Detect which cell encompasses the target text, then output its [X, Y] center coordinate. 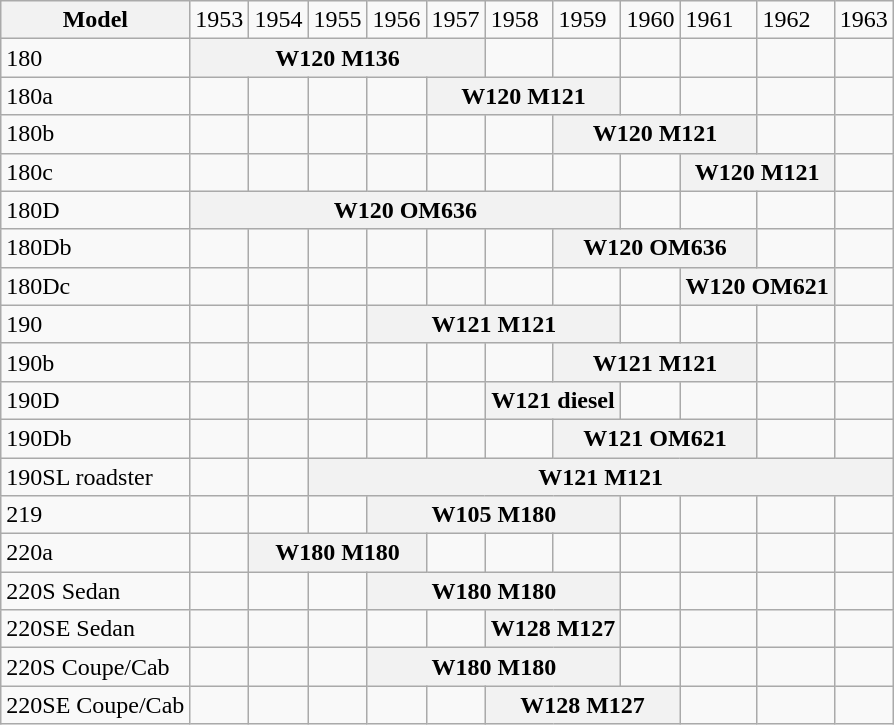
190b [96, 362]
1959 [587, 20]
W121 diesel [553, 400]
1956 [396, 20]
1962 [796, 20]
180b [96, 134]
180Db [96, 248]
220a [96, 553]
180 [96, 58]
1953 [220, 20]
W120 OM621 [757, 286]
W121 OM621 [655, 438]
W105 M180 [494, 515]
220S Coupe/Cab [96, 667]
220SE Sedan [96, 629]
219 [96, 515]
1958 [519, 20]
190 [96, 324]
Model [96, 20]
180D [96, 210]
190SL roadster [96, 477]
180c [96, 172]
1957 [456, 20]
1955 [338, 20]
1963 [864, 20]
220S Sedan [96, 591]
180a [96, 96]
W120 M136 [338, 58]
190D [96, 400]
1961 [718, 20]
1954 [278, 20]
1960 [650, 20]
190Db [96, 438]
220SE Coupe/Cab [96, 705]
180Dc [96, 286]
